Determine the [x, y] coordinate at the center of the cell enclosing the given text.  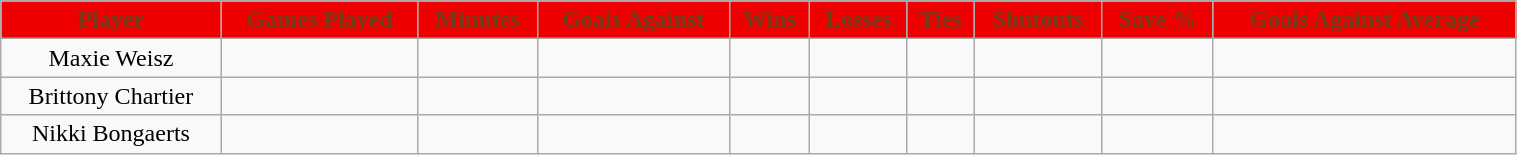
Save % [1158, 20]
Shutouts [1038, 20]
Games Played [320, 20]
Minutes [478, 20]
Maxie Weisz [111, 58]
Nikki Bongaerts [111, 134]
Brittony Chartier [111, 96]
Wins [769, 20]
Ties [940, 20]
Goals Against [633, 20]
Player [111, 20]
Losses [859, 20]
Goals Against Average [1364, 20]
